Capture the cell that displays the provided text and extract its [X, Y] central coordinate. 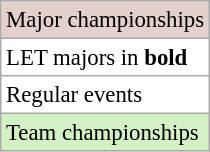
LET majors in bold [106, 58]
Regular events [106, 95]
Major championships [106, 20]
Team championships [106, 133]
